Search for the cell housing the specified text and yield its (X, Y) center coordinate. 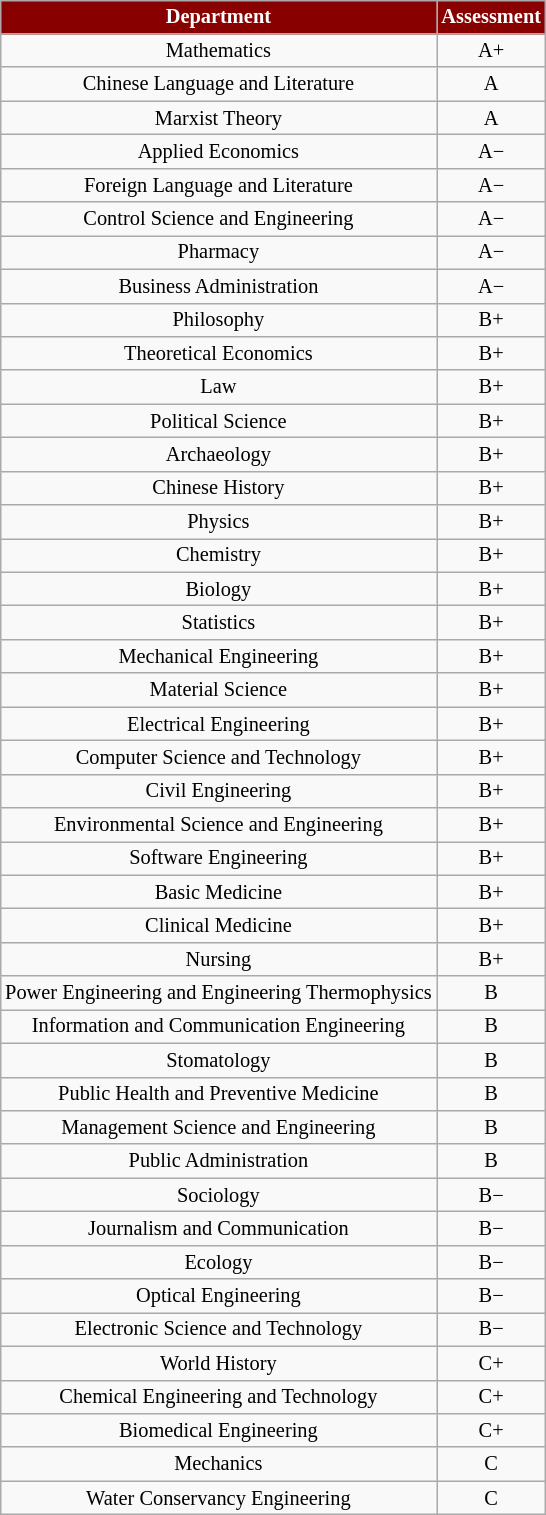
Physics (218, 522)
Applied Economics (218, 152)
Political Science (218, 421)
Biology (218, 589)
Civil Engineering (218, 791)
Power Engineering and Engineering Thermophysics (218, 993)
Ecology (218, 1262)
Archaeology (218, 455)
Management Science and Engineering (218, 1128)
Chinese Language and Literature (218, 84)
Public Administration (218, 1161)
Business Administration (218, 286)
Foreign Language and Literature (218, 185)
Electronic Science and Technology (218, 1330)
Environmental Science and Engineering (218, 825)
Statistics (218, 623)
Department (218, 17)
Journalism and Communication (218, 1229)
Philosophy (218, 320)
Marxist Theory (218, 118)
Pharmacy (218, 253)
Mathematics (218, 51)
Mechanics (218, 1464)
Control Science and Engineering (218, 219)
Mechanical Engineering (218, 657)
Chemistry (218, 556)
Optical Engineering (218, 1296)
Biomedical Engineering (218, 1431)
Material Science (218, 690)
Public Health and Preventive Medicine (218, 1094)
Sociology (218, 1195)
Theoretical Economics (218, 354)
Clinical Medicine (218, 926)
Assessment (490, 17)
Electrical Engineering (218, 724)
Stomatology (218, 1060)
Chemical Engineering and Technology (218, 1397)
Nursing (218, 960)
Information and Communication Engineering (218, 1027)
Basic Medicine (218, 892)
World History (218, 1363)
Water Conservancy Engineering (218, 1498)
A+ (490, 51)
Computer Science and Technology (218, 758)
Law (218, 387)
Chinese History (218, 488)
Software Engineering (218, 859)
